Return [x, y] of the center of cell containing provided text 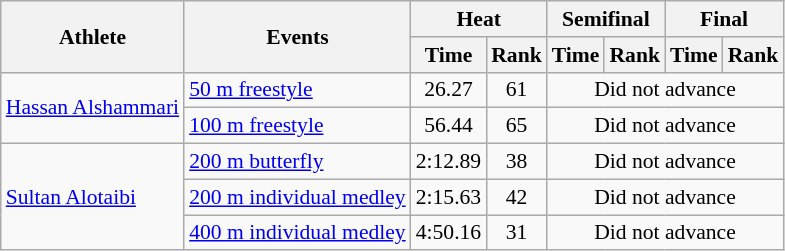
200 m individual medley [298, 197]
26.27 [448, 90]
56.44 [448, 126]
42 [516, 197]
Events [298, 36]
Athlete [92, 36]
Hassan Alshammari [92, 108]
Semifinal [606, 19]
31 [516, 233]
400 m individual medley [298, 233]
2:12.89 [448, 162]
50 m freestyle [298, 90]
65 [516, 126]
61 [516, 90]
2:15.63 [448, 197]
Final [724, 19]
100 m freestyle [298, 126]
Sultan Alotaibi [92, 198]
200 m butterfly [298, 162]
38 [516, 162]
Heat [479, 19]
4:50.16 [448, 233]
